Pinpoint the cell where the given text exists, returning its [x, y] midpoint coordinate. 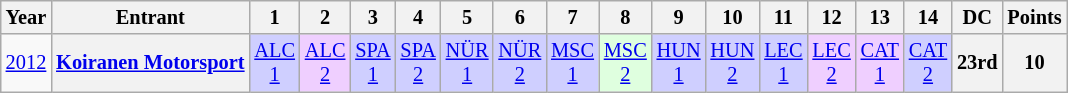
11 [783, 17]
23rd [977, 63]
12 [831, 17]
MSC1 [572, 63]
Koiranen Motorsport [150, 63]
9 [679, 17]
4 [418, 17]
Points [1034, 17]
14 [928, 17]
13 [880, 17]
LEC2 [831, 63]
2 [325, 17]
HUN1 [679, 63]
3 [372, 17]
CAT1 [880, 63]
ALC2 [325, 63]
Year [26, 17]
6 [520, 17]
1 [274, 17]
MSC2 [626, 63]
7 [572, 17]
LEC1 [783, 63]
NÜR2 [520, 63]
5 [468, 17]
NÜR1 [468, 63]
HUN2 [732, 63]
2012 [26, 63]
CAT2 [928, 63]
SPA1 [372, 63]
DC [977, 17]
ALC1 [274, 63]
Entrant [150, 17]
SPA2 [418, 63]
8 [626, 17]
